For the text-containing cell, return its midpoint in [X, Y] coordinate format. 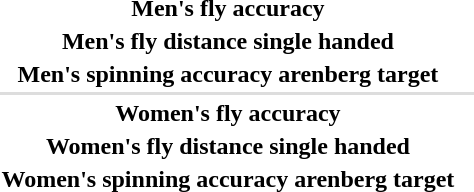
Men's fly distance single handed [228, 41]
Men's spinning accuracy arenberg target [228, 74]
Women's fly distance single handed [228, 146]
Women's fly accuracy [228, 113]
